For the text-containing cell, return its midpoint in [X, Y] coordinate format. 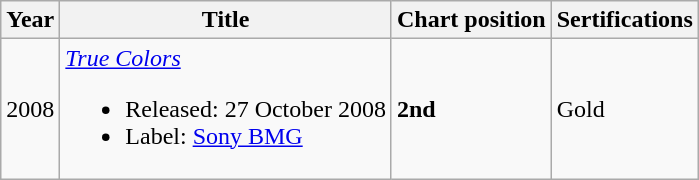
Gold [624, 109]
Title [226, 20]
Chart position [471, 20]
True ColorsReleased: 27 October 2008Label: Sony BMG [226, 109]
Sertifications [624, 20]
Year [30, 20]
2008 [30, 109]
2nd [471, 109]
